Search for the cell housing the specified text and yield its (X, Y) center coordinate. 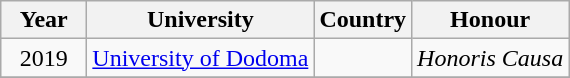
Year (44, 20)
University (200, 20)
University of Dodoma (200, 58)
Honour (490, 20)
Honoris Causa (490, 58)
2019 (44, 58)
Country (363, 20)
